Determine the [X, Y] coordinate at the center of the cell enclosing the given text.  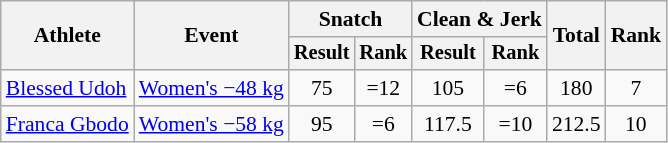
Franca Gbodo [68, 124]
Clean & Jerk [480, 19]
Women's −58 kg [212, 124]
212.5 [576, 124]
7 [636, 88]
95 [322, 124]
105 [448, 88]
Athlete [68, 36]
117.5 [448, 124]
Event [212, 36]
=10 [516, 124]
10 [636, 124]
180 [576, 88]
Total [576, 36]
Snatch [350, 19]
75 [322, 88]
Women's −48 kg [212, 88]
=12 [383, 88]
Blessed Udoh [68, 88]
